Provide the (X, Y) coordinate of the cell's center where the given text is located.  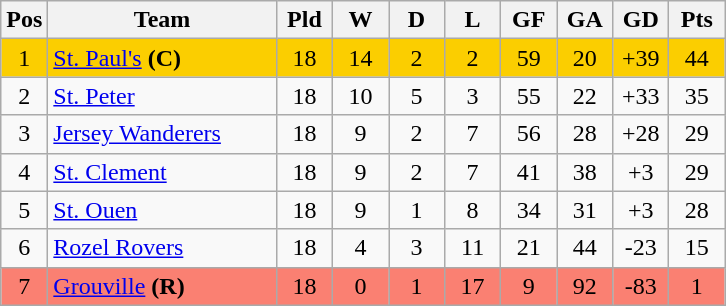
GA (585, 20)
15 (697, 248)
6 (24, 248)
22 (585, 96)
Rozel Rovers (162, 248)
21 (529, 248)
GD (641, 20)
St. Ouen (162, 210)
8 (473, 210)
Grouville (R) (162, 286)
11 (473, 248)
59 (529, 58)
35 (697, 96)
-83 (641, 286)
Pos (24, 20)
38 (585, 172)
L (473, 20)
55 (529, 96)
+28 (641, 134)
+39 (641, 58)
20 (585, 58)
10 (360, 96)
D (416, 20)
Pts (697, 20)
Pld (304, 20)
0 (360, 286)
Jersey Wanderers (162, 134)
-23 (641, 248)
56 (529, 134)
W (360, 20)
14 (360, 58)
Team (162, 20)
St. Clement (162, 172)
31 (585, 210)
+33 (641, 96)
St. Paul's (C) (162, 58)
St. Peter (162, 96)
34 (529, 210)
GF (529, 20)
17 (473, 286)
92 (585, 286)
41 (529, 172)
